Return the [X, Y] coordinate for the center point of the cell that contains the specified text.  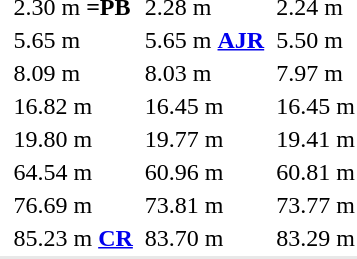
60.96 m [204, 172]
73.81 m [204, 205]
5.50 m [316, 40]
60.81 m [316, 172]
83.29 m [316, 238]
7.97 m [316, 73]
16.82 m [73, 106]
19.77 m [204, 139]
73.77 m [316, 205]
85.23 m CR [73, 238]
19.80 m [73, 139]
64.54 m [73, 172]
5.65 m AJR [204, 40]
19.41 m [316, 139]
8.09 m [73, 73]
8.03 m [204, 73]
5.65 m [73, 40]
76.69 m [73, 205]
83.70 m [204, 238]
